Detect which cell encompasses the target text, then output its (x, y) center coordinate. 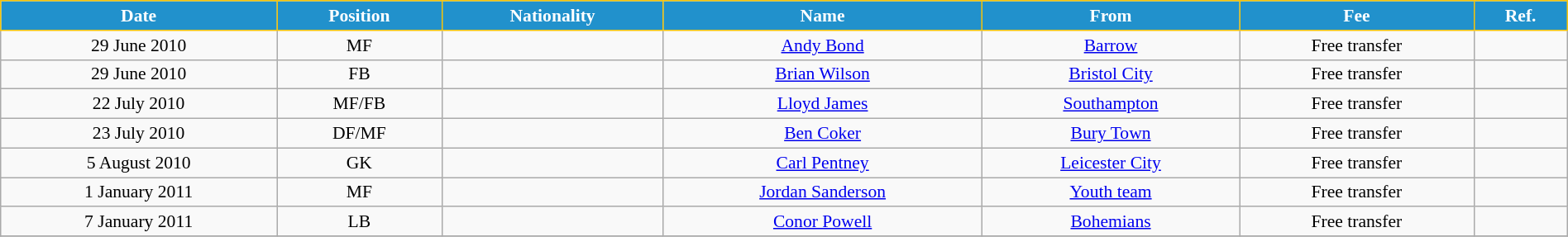
LB (360, 222)
Youth team (1111, 192)
Lloyd James (822, 104)
Bury Town (1111, 134)
23 July 2010 (139, 134)
Name (822, 16)
Position (360, 16)
Conor Powell (822, 222)
GK (360, 163)
7 January 2011 (139, 222)
Nationality (552, 16)
Andy Bond (822, 45)
Fee (1356, 16)
Barrow (1111, 45)
From (1111, 16)
22 July 2010 (139, 104)
Bristol City (1111, 74)
Carl Pentney (822, 163)
DF/MF (360, 134)
Leicester City (1111, 163)
Ben Coker (822, 134)
MF/FB (360, 104)
5 August 2010 (139, 163)
FB (360, 74)
Jordan Sanderson (822, 192)
Brian Wilson (822, 74)
Bohemians (1111, 222)
Ref. (1520, 16)
1 January 2011 (139, 192)
Southampton (1111, 104)
Date (139, 16)
